For the text-containing cell, return its midpoint in (x, y) coordinate format. 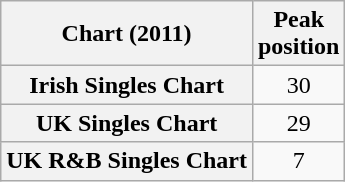
Chart (2011) (127, 34)
Irish Singles Chart (127, 85)
29 (298, 123)
7 (298, 161)
30 (298, 85)
UK R&B Singles Chart (127, 161)
Peakposition (298, 34)
UK Singles Chart (127, 123)
